Provide the (X, Y) coordinate of the cell's center where the given text is located.  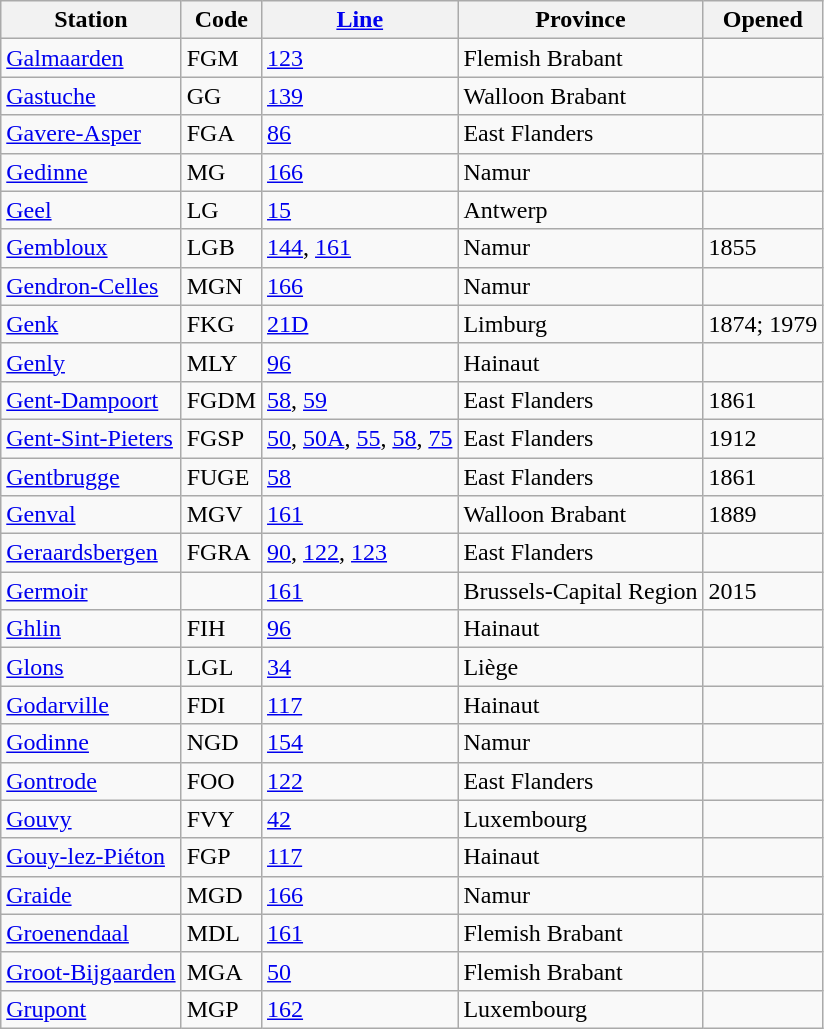
90, 122, 123 (360, 553)
162 (360, 1009)
Gembloux (91, 248)
2015 (763, 591)
Ghlin (91, 629)
FIH (221, 629)
42 (360, 819)
139 (360, 96)
Galmaarden (91, 58)
Gastuche (91, 96)
Genval (91, 515)
Gouvy (91, 819)
Gavere-Asper (91, 134)
21D (360, 324)
34 (360, 667)
Germoir (91, 591)
Glons (91, 667)
MGV (221, 515)
122 (360, 781)
LG (221, 210)
58, 59 (360, 400)
MLY (221, 362)
MGP (221, 1009)
MGN (221, 286)
Graide (91, 895)
1912 (763, 438)
144, 161 (360, 248)
Geraardsbergen (91, 553)
Province (580, 20)
Genk (91, 324)
Godinne (91, 743)
FGRA (221, 553)
Godarville (91, 705)
Groenendaal (91, 933)
MDL (221, 933)
Gentbrugge (91, 477)
FOO (221, 781)
FGSP (221, 438)
Opened (763, 20)
Groot-Bijgaarden (91, 971)
50, 50A, 55, 58, 75 (360, 438)
86 (360, 134)
LGB (221, 248)
Gent-Dampoort (91, 400)
Line (360, 20)
1874; 1979 (763, 324)
Gouy-lez-Piéton (91, 857)
Gendron-Celles (91, 286)
LGL (221, 667)
MG (221, 172)
FGM (221, 58)
FDI (221, 705)
1889 (763, 515)
Genly (91, 362)
FKG (221, 324)
Gent-Sint-Pieters (91, 438)
NGD (221, 743)
FVY (221, 819)
123 (360, 58)
58 (360, 477)
50 (360, 971)
1855 (763, 248)
GG (221, 96)
Antwerp (580, 210)
Gedinne (91, 172)
15 (360, 210)
FGDM (221, 400)
Brussels-Capital Region (580, 591)
Grupont (91, 1009)
154 (360, 743)
Gontrode (91, 781)
FGP (221, 857)
Code (221, 20)
FUGE (221, 477)
Liège (580, 667)
Geel (91, 210)
Limburg (580, 324)
MGD (221, 895)
FGA (221, 134)
Station (91, 20)
MGA (221, 971)
